Find where the given text appears and provide that cell's center as (X, Y) coordinate. 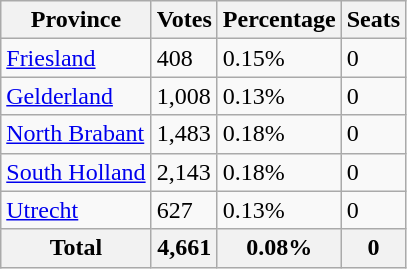
Province (76, 20)
Utrecht (76, 210)
408 (184, 58)
0.15% (279, 58)
4,661 (184, 248)
Votes (184, 20)
Gelderland (76, 96)
0.08% (279, 248)
Percentage (279, 20)
North Brabant (76, 134)
Friesland (76, 58)
South Holland (76, 172)
2,143 (184, 172)
Seats (373, 20)
1,483 (184, 134)
627 (184, 210)
Total (76, 248)
1,008 (184, 96)
